Capture the cell that displays the provided text and extract its [x, y] central coordinate. 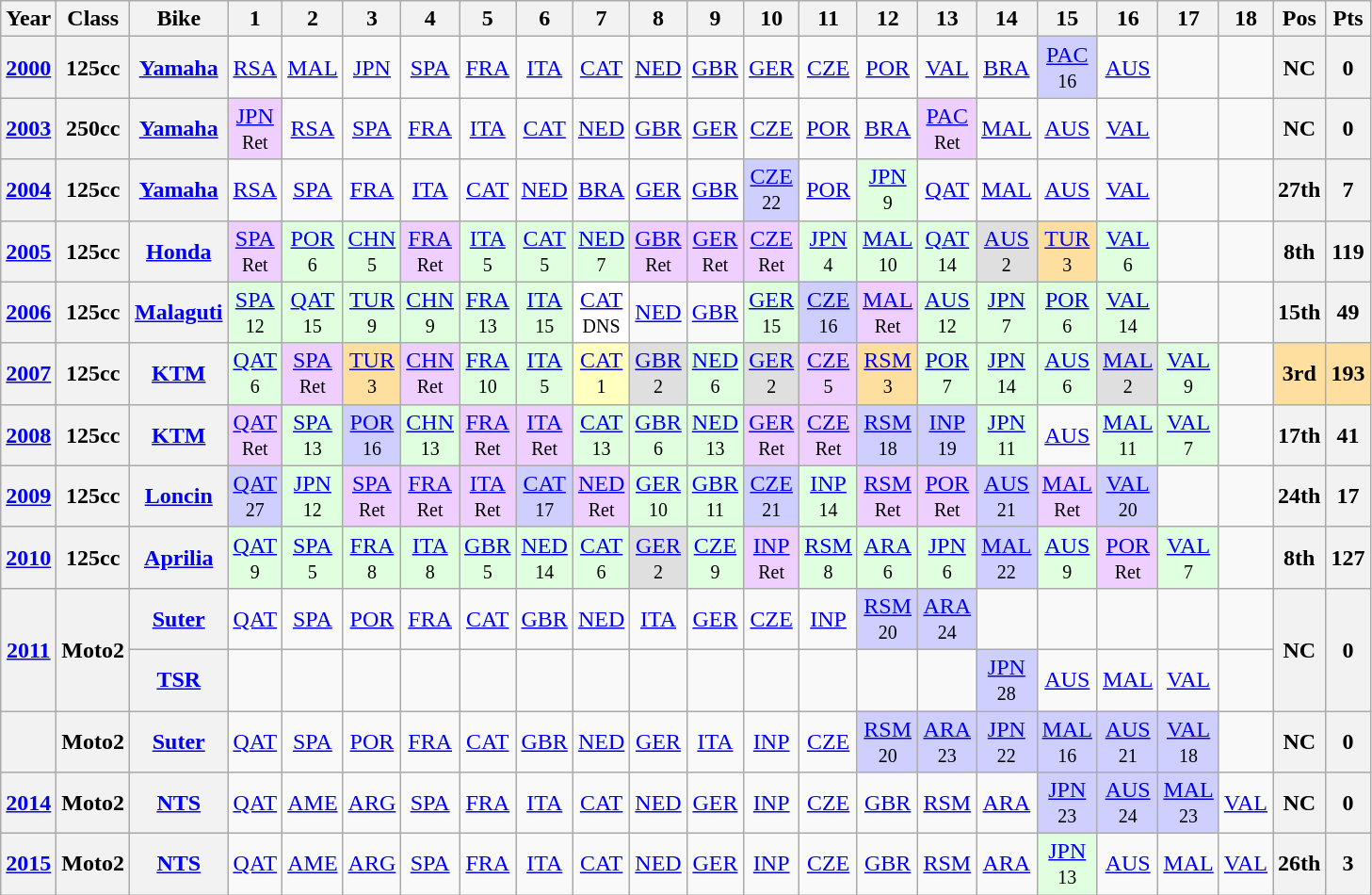
FRA10 [488, 373]
NED14 [544, 558]
14 [1007, 19]
CZE9 [715, 558]
FRA13 [488, 313]
JPN12 [313, 496]
JPN7 [1007, 313]
18 [1245, 19]
QAT14 [947, 251]
ARA24 [947, 618]
AUS12 [947, 313]
VAL20 [1127, 496]
VAL18 [1188, 740]
AUS24 [1127, 803]
CHN9 [430, 313]
VAL6 [1127, 251]
3rd [1299, 373]
ITA8 [430, 558]
Class [93, 19]
JPN23 [1067, 803]
QATRet [255, 435]
JPN6 [947, 558]
CAT1 [601, 373]
GBR2 [658, 373]
6 [544, 19]
Pos [1299, 19]
CAT6 [601, 558]
2010 [28, 558]
VAL14 [1127, 313]
2009 [28, 496]
CAT5 [544, 251]
15th [1299, 313]
GBRRet [658, 251]
GBR6 [658, 435]
CZE22 [772, 190]
Loncin [179, 496]
CZE5 [829, 373]
ARA23 [947, 740]
GER10 [658, 496]
2014 [28, 803]
15 [1067, 19]
PAC16 [1067, 68]
MAL11 [1127, 435]
AUS6 [1067, 373]
1 [255, 19]
RSM8 [829, 558]
2004 [28, 190]
RSMRet [887, 496]
MAL2 [1127, 373]
TSR [179, 680]
26th [1299, 865]
2011 [28, 649]
Aprilia [179, 558]
CHNRet [430, 373]
17th [1299, 435]
POR16 [372, 435]
QAT6 [255, 373]
RSM18 [887, 435]
POR7 [947, 373]
JPN14 [1007, 373]
2005 [28, 251]
MAL23 [1188, 803]
Bike [179, 19]
NEDRet [601, 496]
5 [488, 19]
MAL22 [1007, 558]
2003 [28, 128]
10 [772, 19]
VAL9 [1188, 373]
CZE16 [829, 313]
250cc [93, 128]
AUS2 [1007, 251]
JPN [372, 68]
JPN4 [829, 251]
CAT13 [601, 435]
FRA8 [372, 558]
AUS9 [1067, 558]
JPN9 [887, 190]
Year [28, 19]
SPA5 [313, 558]
CZE21 [772, 496]
2006 [28, 313]
CHN13 [430, 435]
JPN13 [1067, 865]
JPN28 [1007, 680]
NED7 [601, 251]
MAL10 [887, 251]
27th [1299, 190]
NED13 [715, 435]
127 [1348, 558]
Pts [1348, 19]
2000 [28, 68]
GBR11 [715, 496]
2007 [28, 373]
ARA6 [887, 558]
2008 [28, 435]
TUR9 [372, 313]
QAT15 [313, 313]
SPA13 [313, 435]
INPRet [772, 558]
CATDNS [601, 313]
193 [1348, 373]
12 [887, 19]
PACRet [947, 128]
Malaguti [179, 313]
9 [715, 19]
13 [947, 19]
119 [1348, 251]
GER15 [772, 313]
GBR5 [488, 558]
ITA15 [544, 313]
41 [1348, 435]
QAT27 [255, 496]
CHN5 [372, 251]
JPN11 [1007, 435]
INP14 [829, 496]
JPN22 [1007, 740]
QAT9 [255, 558]
NED6 [715, 373]
RSM3 [887, 373]
11 [829, 19]
2015 [28, 865]
16 [1127, 19]
Honda [179, 251]
JPNRet [255, 128]
24th [1299, 496]
SPA12 [255, 313]
MAL16 [1067, 740]
4 [430, 19]
49 [1348, 313]
8 [658, 19]
INP19 [947, 435]
CAT17 [544, 496]
2 [313, 19]
